Find where the given text appears and provide that cell's center as [X, Y] coordinate. 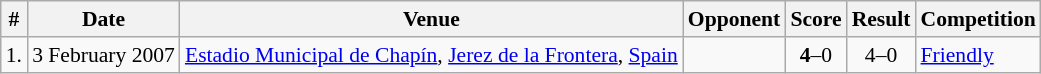
Competition [978, 19]
1. [14, 55]
Date [104, 19]
Venue [432, 19]
# [14, 19]
Friendly [978, 55]
3 February 2007 [104, 55]
Score [816, 19]
Opponent [734, 19]
Result [882, 19]
Estadio Municipal de Chapín, Jerez de la Frontera, Spain [432, 55]
